Capture the cell that displays the provided text and extract its [x, y] central coordinate. 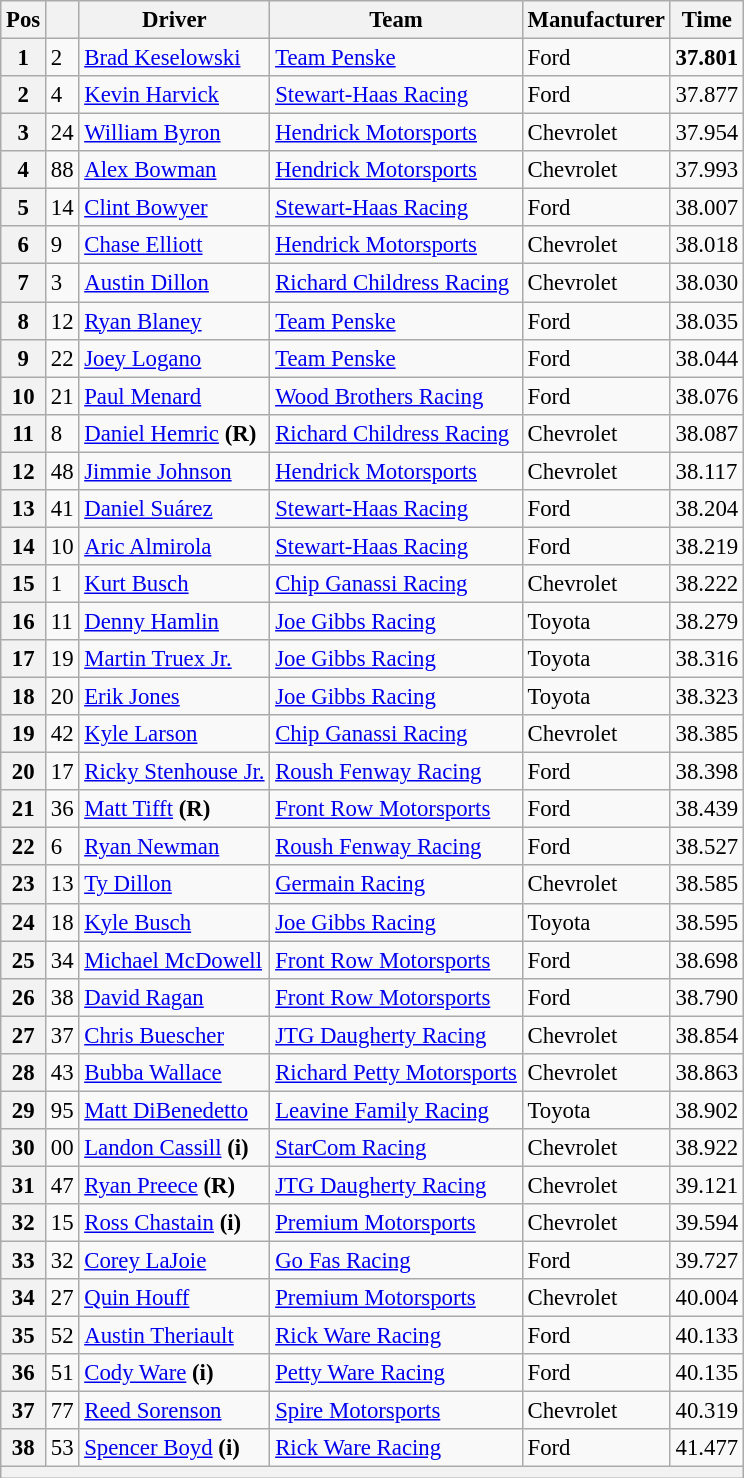
40.319 [706, 1411]
Wood Brothers Racing [396, 396]
Alex Bowman [174, 170]
Go Fas Racing [396, 1261]
40.135 [706, 1373]
33 [24, 1261]
Daniel Suárez [174, 509]
39.727 [706, 1261]
Denny Hamlin [174, 621]
52 [62, 1336]
25 [24, 960]
38.398 [706, 772]
Petty Ware Racing [396, 1373]
Bubba Wallace [174, 1073]
51 [62, 1373]
Pos [24, 20]
38.219 [706, 546]
38.076 [706, 396]
Team [396, 20]
38.595 [706, 922]
Kyle Busch [174, 922]
Brad Keselowski [174, 58]
Quin Houff [174, 1298]
38.790 [706, 997]
Kurt Busch [174, 584]
William Byron [174, 133]
Richard Petty Motorsports [396, 1073]
40.133 [706, 1336]
Driver [174, 20]
Germain Racing [396, 885]
26 [24, 997]
Matt Tifft (R) [174, 809]
23 [24, 885]
5 [24, 208]
38.087 [706, 433]
Ryan Preece (R) [174, 1185]
Martin Truex Jr. [174, 659]
Landon Cassill (i) [174, 1148]
Cody Ware (i) [174, 1373]
38.044 [706, 358]
77 [62, 1411]
Michael McDowell [174, 960]
00 [62, 1148]
Matt DiBenedetto [174, 1110]
35 [24, 1336]
38.323 [706, 697]
37.801 [706, 58]
Ryan Blaney [174, 321]
28 [24, 1073]
Kyle Larson [174, 734]
53 [62, 1449]
StarCom Racing [396, 1148]
37.954 [706, 133]
Ross Chastain (i) [174, 1223]
Clint Bowyer [174, 208]
38.204 [706, 509]
48 [62, 471]
Ryan Newman [174, 847]
Spencer Boyd (i) [174, 1449]
38.385 [706, 734]
38.585 [706, 885]
38.222 [706, 584]
16 [24, 621]
37.993 [706, 170]
38.018 [706, 245]
38.279 [706, 621]
38.698 [706, 960]
Spire Motorsports [396, 1411]
Kevin Harvick [174, 95]
30 [24, 1148]
Reed Sorenson [174, 1411]
Manufacturer [596, 20]
Joey Logano [174, 358]
Ty Dillon [174, 885]
Time [706, 20]
Chris Buescher [174, 1035]
39.594 [706, 1223]
38.316 [706, 659]
Daniel Hemric (R) [174, 433]
39.121 [706, 1185]
38.035 [706, 321]
Austin Dillon [174, 283]
38.854 [706, 1035]
43 [62, 1073]
38.030 [706, 283]
38.902 [706, 1110]
Aric Almirola [174, 546]
38.922 [706, 1148]
7 [24, 283]
40.004 [706, 1298]
41.477 [706, 1449]
Paul Menard [174, 396]
38.117 [706, 471]
Erik Jones [174, 697]
95 [62, 1110]
47 [62, 1185]
88 [62, 170]
Jimmie Johnson [174, 471]
41 [62, 509]
29 [24, 1110]
Corey LaJoie [174, 1261]
Austin Theriault [174, 1336]
38.439 [706, 809]
38.863 [706, 1073]
38.007 [706, 208]
David Ragan [174, 997]
Leavine Family Racing [396, 1110]
Chase Elliott [174, 245]
38.527 [706, 847]
31 [24, 1185]
42 [62, 734]
37.877 [706, 95]
Ricky Stenhouse Jr. [174, 772]
